Capture the cell that displays the provided text and extract its (x, y) central coordinate. 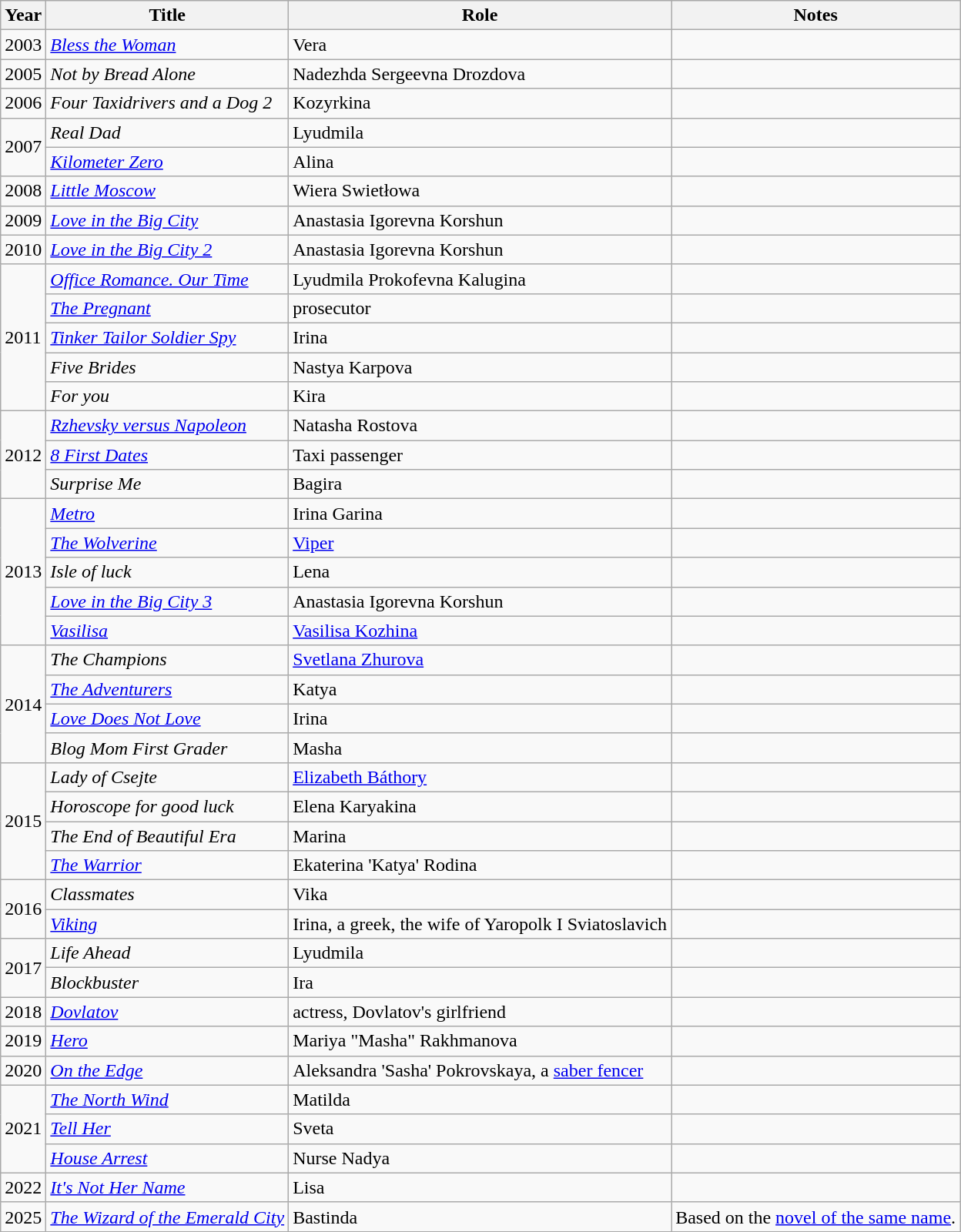
Katya (480, 689)
Love in the Big City 3 (168, 601)
2020 (23, 1070)
Love in the Big City (168, 220)
The North Wind (168, 1100)
2025 (23, 1217)
Mariya "Masha" Rakhmanova (480, 1041)
2014 (23, 704)
Love Does Not Love (168, 718)
Elizabeth Báthory (480, 777)
Taxi passenger (480, 455)
2006 (23, 103)
prosecutor (480, 308)
Tinker Tailor Soldier Spy (168, 337)
2008 (23, 191)
2019 (23, 1041)
Life Ahead (168, 953)
Real Dad (168, 132)
2005 (23, 74)
The Champions (168, 660)
Isle of luck (168, 572)
Surprise Me (168, 484)
Viking (168, 924)
For you (168, 397)
Classmates (168, 895)
The Wizard of the Emerald City (168, 1217)
Notes (816, 15)
Alina (480, 162)
2016 (23, 909)
2013 (23, 572)
Vasilisa (168, 631)
Lady of Csejte (168, 777)
Horoscope for good luck (168, 806)
Lena (480, 572)
Office Romance. Our Time (168, 279)
Aleksandra 'Sasha' Pokrovskaya, a saber fencer (480, 1070)
2017 (23, 968)
Role (480, 15)
Masha (480, 748)
Kozyrkina (480, 103)
Lyudmila Prokofevna Kalugina (480, 279)
The Adventurers (168, 689)
Irina, a greek, the wife of Yaropolk I Sviatoslavich (480, 924)
Love in the Big City 2 (168, 249)
Wiera Swietłowa (480, 191)
Bastinda (480, 1217)
Vasilisa Kozhina (480, 631)
Matilda (480, 1100)
Four Taxidrivers and a Dog 2 (168, 103)
On the Edge (168, 1070)
2021 (23, 1129)
2022 (23, 1187)
Nastya Karpova (480, 367)
The Wolverine (168, 543)
2011 (23, 337)
Ira (480, 983)
Irina Garina (480, 514)
Lisa (480, 1187)
Not by Bread Alone (168, 74)
2003 (23, 45)
Blog Mom First Grader (168, 748)
actress, Dovlatov's girlfriend (480, 1012)
2007 (23, 147)
It's Not Her Name (168, 1187)
The Pregnant (168, 308)
Svetlana Zhurova (480, 660)
Sveta (480, 1129)
2018 (23, 1012)
The Warrior (168, 865)
Metro (168, 514)
Marina (480, 835)
Nurse Nadya (480, 1158)
Kilometer Zero (168, 162)
Rzhevsky versus Napoleon (168, 426)
Viper (480, 543)
The End of Beautiful Era (168, 835)
Five Brides (168, 367)
Natasha Rostova (480, 426)
Based on the novel of the same name. (816, 1217)
Dovlatov (168, 1012)
Bagira (480, 484)
Hero (168, 1041)
Elena Karyakina (480, 806)
2009 (23, 220)
Title (168, 15)
House Arrest (168, 1158)
2012 (23, 455)
Ekaterina 'Katya' Rodina (480, 865)
Tell Her (168, 1129)
Year (23, 15)
Blockbuster (168, 983)
Vera (480, 45)
2015 (23, 821)
Nadezhda Sergeevna Drozdova (480, 74)
Kira (480, 397)
8 First Dates (168, 455)
Little Moscow (168, 191)
Bless the Woman (168, 45)
2010 (23, 249)
Vika (480, 895)
